Return the [x, y] coordinate for the center point of the cell that contains the specified text.  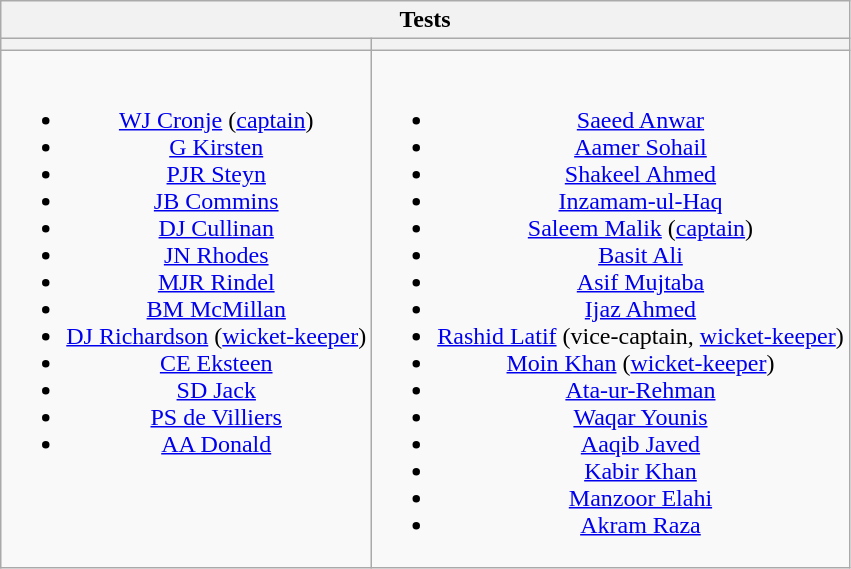
Tests [425, 20]
